Detect which cell encompasses the target text, then output its [X, Y] center coordinate. 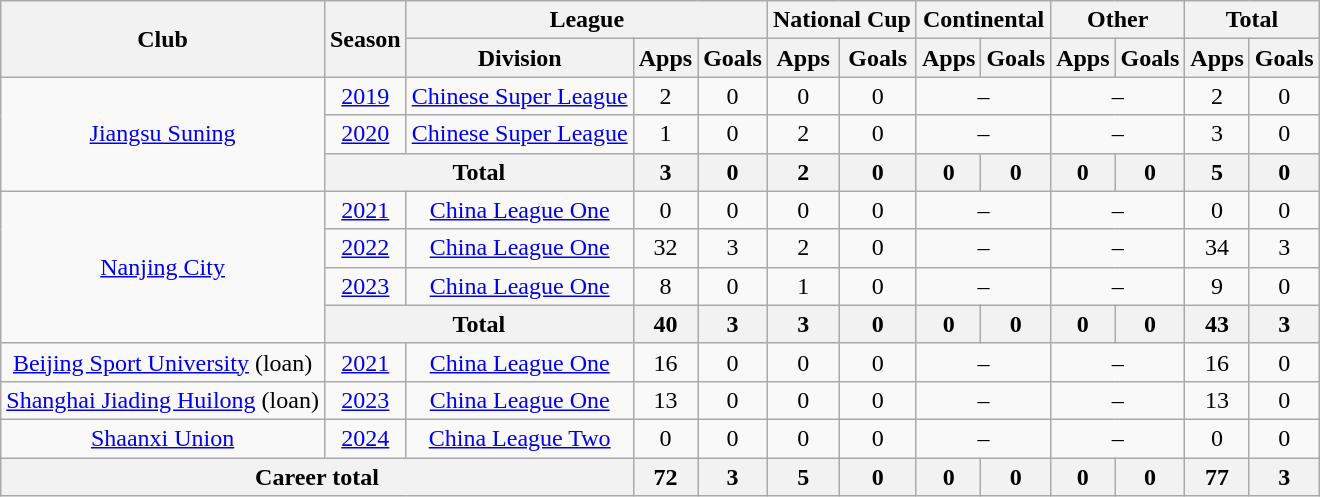
Career total [317, 477]
Shaanxi Union [163, 438]
43 [1217, 324]
League [586, 20]
8 [665, 286]
72 [665, 477]
Jiangsu Suning [163, 134]
2024 [365, 438]
Continental [983, 20]
Shanghai Jiading Huilong (loan) [163, 400]
2022 [365, 248]
40 [665, 324]
2020 [365, 134]
77 [1217, 477]
32 [665, 248]
Season [365, 39]
Division [520, 58]
Beijing Sport University (loan) [163, 362]
National Cup [842, 20]
Nanjing City [163, 267]
Other [1118, 20]
34 [1217, 248]
Club [163, 39]
China League Two [520, 438]
2019 [365, 96]
9 [1217, 286]
